Output the [x, y] coordinate of the center of the cell containing the given text.  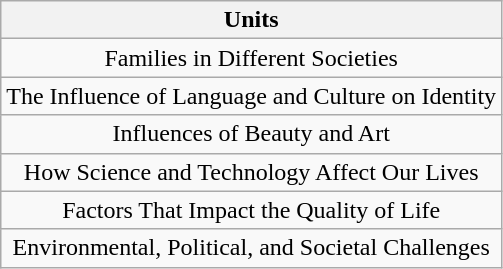
Units [252, 20]
Influences of Beauty and Art [252, 134]
Families in Different Societies [252, 58]
Factors That Impact the Quality of Life [252, 210]
How Science and Technology Affect Our Lives [252, 172]
Environmental, Political, and Societal Challenges [252, 248]
The Influence of Language and Culture on Identity [252, 96]
